Capture the cell that displays the provided text and extract its (x, y) central coordinate. 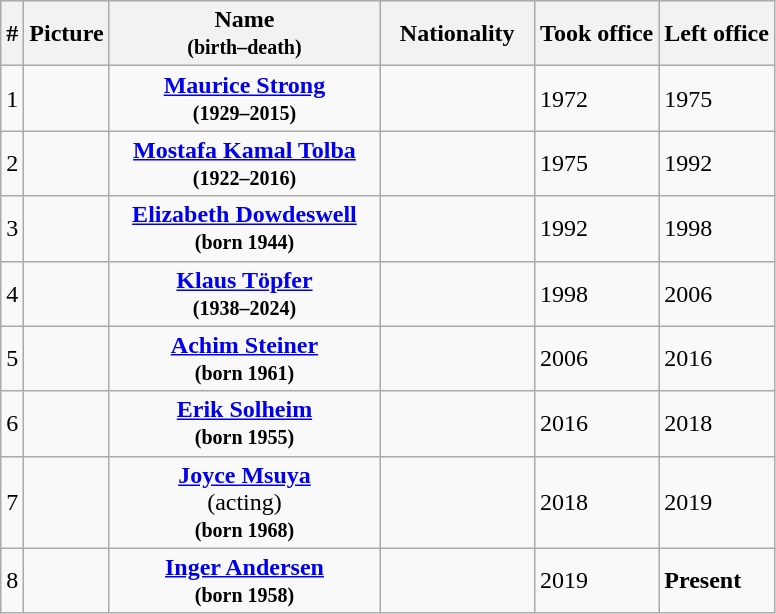
Joyce Msuya(acting)(born 1968) (244, 502)
Picture (66, 34)
7 (12, 502)
Nationality (458, 34)
Name(birth–death) (244, 34)
6 (12, 424)
# (12, 34)
Mostafa Kamal Tolba(1922–2016) (244, 164)
1 (12, 98)
Klaus Töpfer(1938–2024) (244, 294)
8 (12, 580)
4 (12, 294)
Present (717, 580)
2 (12, 164)
3 (12, 228)
Elizabeth Dowdeswell(born 1944) (244, 228)
1972 (597, 98)
Left office (717, 34)
5 (12, 358)
Erik Solheim(born 1955) (244, 424)
Achim Steiner(born 1961) (244, 358)
Maurice Strong(1929–2015) (244, 98)
Inger Andersen(born 1958) (244, 580)
Took office (597, 34)
